Pinpoint the cell where the given text exists, returning its (x, y) midpoint coordinate. 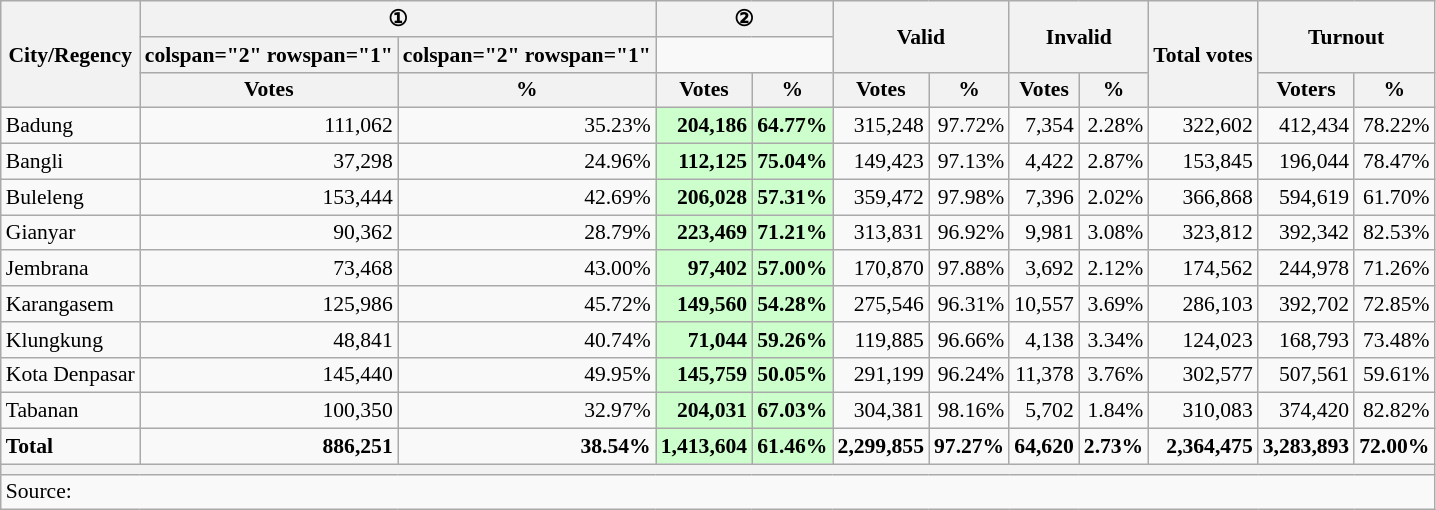
2,299,855 (881, 447)
Bangli (70, 162)
204,031 (704, 411)
196,044 (1306, 162)
Buleleng (70, 197)
359,472 (881, 197)
61.70% (1394, 197)
38.54% (527, 447)
153,845 (1202, 162)
45.72% (527, 304)
275,546 (881, 304)
323,812 (1202, 233)
206,028 (704, 197)
96.31% (969, 304)
67.03% (792, 411)
61.46% (792, 447)
Kota Denpasar (70, 375)
98.16% (969, 411)
304,381 (881, 411)
28.79% (527, 233)
310,083 (1202, 411)
71.26% (1394, 269)
392,342 (1306, 233)
75.04% (792, 162)
82.82% (1394, 411)
97.98% (969, 197)
170,870 (881, 269)
124,023 (1202, 340)
Invalid (1078, 36)
119,885 (881, 340)
886,251 (269, 447)
315,248 (881, 126)
① (398, 19)
73,468 (269, 269)
10,557 (1044, 304)
Gianyar (70, 233)
4,422 (1044, 162)
322,602 (1202, 126)
Valid (922, 36)
3.76% (1114, 375)
5,702 (1044, 411)
594,619 (1306, 197)
111,062 (269, 126)
59.61% (1394, 375)
57.00% (792, 269)
168,793 (1306, 340)
11,378 (1044, 375)
2,364,475 (1202, 447)
90,362 (269, 233)
392,702 (1306, 304)
313,831 (881, 233)
City/Regency (70, 54)
Turnout (1346, 36)
174,562 (1202, 269)
374,420 (1306, 411)
Source: (718, 492)
145,759 (704, 375)
286,103 (1202, 304)
366,868 (1202, 197)
153,444 (269, 197)
100,350 (269, 411)
97,402 (704, 269)
Karangasem (70, 304)
73.48% (1394, 340)
42.69% (527, 197)
72.00% (1394, 447)
145,440 (269, 375)
59.26% (792, 340)
97.13% (969, 162)
57.31% (792, 197)
② (744, 19)
78.22% (1394, 126)
96.66% (969, 340)
49.95% (527, 375)
149,423 (881, 162)
78.47% (1394, 162)
244,978 (1306, 269)
3.69% (1114, 304)
125,986 (269, 304)
7,354 (1044, 126)
112,125 (704, 162)
48,841 (269, 340)
35.23% (527, 126)
71.21% (792, 233)
2.73% (1114, 447)
64.77% (792, 126)
1,413,604 (704, 447)
97.27% (969, 447)
149,560 (704, 304)
54.28% (792, 304)
Tabanan (70, 411)
96.92% (969, 233)
7,396 (1044, 197)
97.88% (969, 269)
40.74% (527, 340)
Total (70, 447)
3.34% (1114, 340)
9,981 (1044, 233)
97.72% (969, 126)
2.12% (1114, 269)
72.85% (1394, 304)
96.24% (969, 375)
4,138 (1044, 340)
71,044 (704, 340)
3.08% (1114, 233)
291,199 (881, 375)
2.02% (1114, 197)
43.00% (527, 269)
64,620 (1044, 447)
2.87% (1114, 162)
302,577 (1202, 375)
3,283,893 (1306, 447)
Voters (1306, 90)
Badung (70, 126)
1.84% (1114, 411)
507,561 (1306, 375)
24.96% (527, 162)
Total votes (1202, 54)
50.05% (792, 375)
204,186 (704, 126)
37,298 (269, 162)
2.28% (1114, 126)
32.97% (527, 411)
Klungkung (70, 340)
3,692 (1044, 269)
82.53% (1394, 233)
223,469 (704, 233)
Jembrana (70, 269)
412,434 (1306, 126)
